Detect which cell encompasses the target text, then output its (x, y) center coordinate. 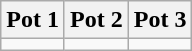
Pot 2 (96, 20)
Pot 1 (33, 20)
Pot 3 (160, 20)
